From the cell containing the given text, extract its center point as (x, y) coordinate. 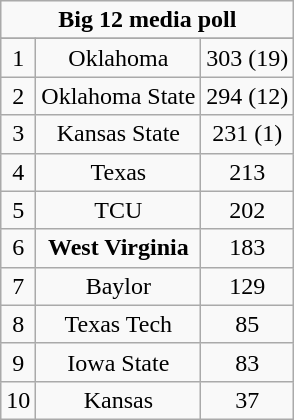
8 (18, 324)
Oklahoma (118, 58)
Texas Tech (118, 324)
2 (18, 96)
303 (19) (248, 58)
Big 12 media poll (148, 20)
85 (248, 324)
3 (18, 134)
213 (248, 172)
37 (248, 400)
83 (248, 362)
Kansas State (118, 134)
4 (18, 172)
10 (18, 400)
Oklahoma State (118, 96)
Baylor (118, 286)
Kansas (118, 400)
TCU (118, 210)
7 (18, 286)
6 (18, 248)
Iowa State (118, 362)
1 (18, 58)
202 (248, 210)
231 (1) (248, 134)
5 (18, 210)
West Virginia (118, 248)
294 (12) (248, 96)
9 (18, 362)
Texas (118, 172)
183 (248, 248)
129 (248, 286)
